From the cell containing the given text, extract its center point as [X, Y] coordinate. 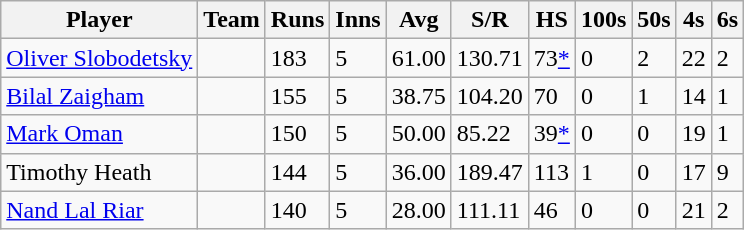
39* [552, 134]
130.71 [490, 58]
85.22 [490, 134]
38.75 [418, 96]
22 [694, 58]
113 [552, 172]
50.00 [418, 134]
14 [694, 96]
Timothy Heath [100, 172]
Oliver Slobodetsky [100, 58]
21 [694, 210]
Team [232, 20]
Inns [358, 20]
100s [603, 20]
150 [297, 134]
HS [552, 20]
4s [694, 20]
50s [654, 20]
46 [552, 210]
104.20 [490, 96]
Bilal Zaigham [100, 96]
S/R [490, 20]
189.47 [490, 172]
Avg [418, 20]
Player [100, 20]
61.00 [418, 58]
19 [694, 134]
36.00 [418, 172]
17 [694, 172]
Mark Oman [100, 134]
6s [727, 20]
144 [297, 172]
Runs [297, 20]
73* [552, 58]
28.00 [418, 210]
Nand Lal Riar [100, 210]
140 [297, 210]
111.11 [490, 210]
183 [297, 58]
70 [552, 96]
9 [727, 172]
155 [297, 96]
